Return (x, y) of the center of cell containing provided text 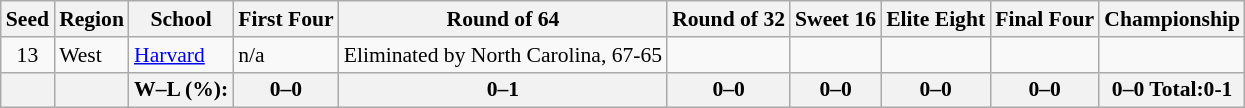
School (181, 19)
13 (28, 55)
Seed (28, 19)
Round of 32 (728, 19)
Elite Eight (936, 19)
Harvard (181, 55)
West (92, 55)
Final Four (1044, 19)
0–1 (503, 90)
Round of 64 (503, 19)
n/a (286, 55)
Sweet 16 (836, 19)
0–0 Total:0-1 (1172, 90)
First Four (286, 19)
Championship (1172, 19)
Eliminated by North Carolina, 67-65 (503, 55)
Region (92, 19)
W–L (%): (181, 90)
